Scan for the cell matching the given text and deliver its (X, Y) coordinate at center. 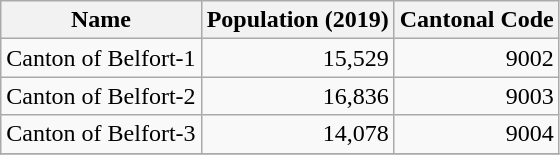
9002 (476, 58)
14,078 (298, 134)
Canton of Belfort-2 (101, 96)
9004 (476, 134)
Cantonal Code (476, 20)
Canton of Belfort-1 (101, 58)
Name (101, 20)
16,836 (298, 96)
9003 (476, 96)
Canton of Belfort-3 (101, 134)
15,529 (298, 58)
Population (2019) (298, 20)
